Pinpoint the cell where the given text exists, returning its [X, Y] midpoint coordinate. 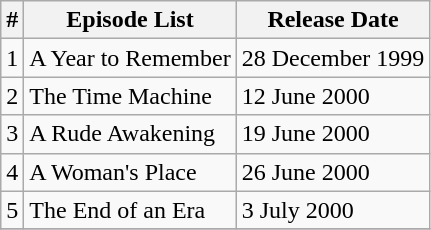
19 June 2000 [333, 134]
2 [12, 96]
The Time Machine [130, 96]
28 December 1999 [333, 58]
A Year to Remember [130, 58]
5 [12, 210]
Episode List [130, 20]
1 [12, 58]
A Rude Awakening [130, 134]
3 [12, 134]
3 July 2000 [333, 210]
Release Date [333, 20]
26 June 2000 [333, 172]
12 June 2000 [333, 96]
# [12, 20]
4 [12, 172]
A Woman's Place [130, 172]
The End of an Era [130, 210]
